Detect which cell encompasses the target text, then output its (x, y) center coordinate. 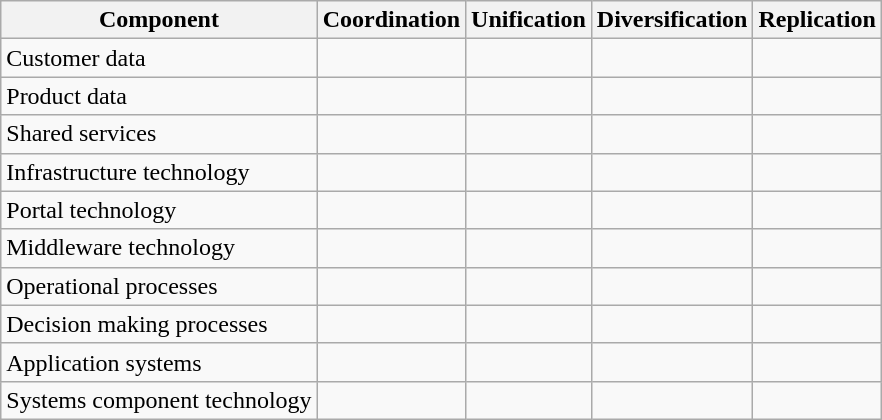
Systems component technology (159, 400)
Coordination (391, 20)
Operational processes (159, 286)
Decision making processes (159, 324)
Portal technology (159, 210)
Customer data (159, 58)
Replication (817, 20)
Unification (529, 20)
Application systems (159, 362)
Diversification (672, 20)
Component (159, 20)
Shared services (159, 134)
Product data (159, 96)
Infrastructure technology (159, 172)
Middleware technology (159, 248)
